Extract the (X, Y) coordinate from the center of the cell holding the provided text.  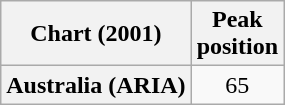
65 (237, 85)
Peak position (237, 34)
Australia (ARIA) (96, 85)
Chart (2001) (96, 34)
